Provide the [x, y] coordinate of the cell's center where the given text is located.  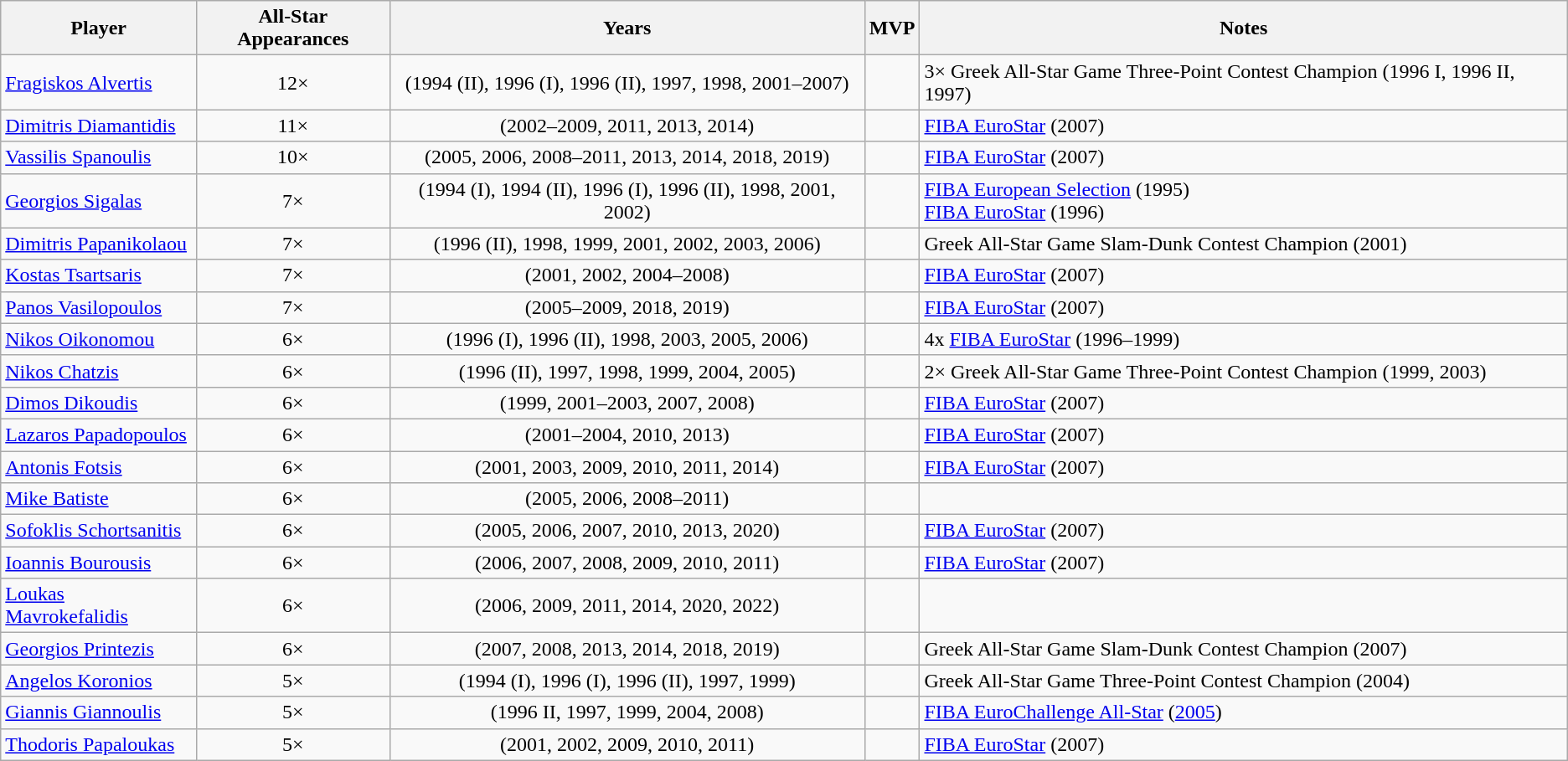
Nikos Chatzis [99, 371]
2× Greek All-Star Game Three-Point Contest Champion (1999, 2003) [1243, 371]
Angelos Koronios [99, 681]
FIBA EuroChallenge All-Star (2005) [1243, 712]
Player [99, 28]
(2005, 2006, 2007, 2010, 2013, 2020) [627, 531]
FIBA European Selection (1995)FIBA EuroStar (1996) [1243, 201]
(1996 (I), 1996 (II), 1998, 2003, 2005, 2006) [627, 339]
11× [293, 126]
(2001, 2002, 2004–2008) [627, 275]
Lazaros Papadopoulos [99, 434]
Dimos Dikoudis [99, 403]
(2001, 2003, 2009, 2010, 2011, 2014) [627, 466]
(2005–2009, 2018, 2019) [627, 307]
Kostas Tsartsaris [99, 275]
(2005, 2006, 2008–2011) [627, 499]
Notes [1243, 28]
Greek All-Star Game Slam-Dunk Contest Champion (2007) [1243, 649]
Sofoklis Schortsanitis [99, 531]
10× [293, 157]
(1996 II, 1997, 1999, 2004, 2008) [627, 712]
Greek All-Star Game Slam-Dunk Contest Champion (2001) [1243, 244]
(1996 (II), 1997, 1998, 1999, 2004, 2005) [627, 371]
(2002–2009, 2011, 2013, 2014) [627, 126]
Vassilis Spanoulis [99, 157]
Nikos Oikonomou [99, 339]
Georgios Printezis [99, 649]
(2001–2004, 2010, 2013) [627, 434]
Greek All-Star Game Three-Point Contest Champion (2004) [1243, 681]
(2006, 2009, 2011, 2014, 2020, 2022) [627, 606]
Panos Vasilopoulos [99, 307]
(1994 (I), 1996 (I), 1996 (II), 1997, 1999) [627, 681]
Fragiskos Alvertis [99, 82]
Years [627, 28]
12× [293, 82]
(1994 (II), 1996 (I), 1996 (II), 1997, 1998, 2001–2007) [627, 82]
All-Star Appearances [293, 28]
Giannis Giannoulis [99, 712]
(2006, 2007, 2008, 2009, 2010, 2011) [627, 563]
Thodoris Papaloukas [99, 744]
(2005, 2006, 2008–2011, 2013, 2014, 2018, 2019) [627, 157]
Dimitris Papanikolaou [99, 244]
(1999, 2001–2003, 2007, 2008) [627, 403]
Mike Batiste [99, 499]
Antonis Fotsis [99, 466]
MVP [892, 28]
(1994 (I), 1994 (II), 1996 (I), 1996 (II), 1998, 2001, 2002) [627, 201]
(2001, 2002, 2009, 2010, 2011) [627, 744]
(2007, 2008, 2013, 2014, 2018, 2019) [627, 649]
Dimitris Diamantidis [99, 126]
(1996 (II), 1998, 1999, 2001, 2002, 2003, 2006) [627, 244]
4x FIBA EuroStar (1996–1999) [1243, 339]
Georgios Sigalas [99, 201]
3× Greek All-Star Game Three-Point Contest Champion (1996 I, 1996 II, 1997) [1243, 82]
Loukas Mavrokefalidis [99, 606]
Ioannis Bourousis [99, 563]
